Find where the given text appears and provide that cell's center as (X, Y) coordinate. 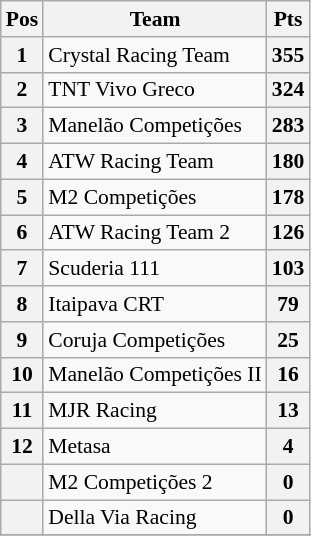
TNT Vivo Greco (155, 90)
103 (288, 269)
5 (22, 197)
Itaipava CRT (155, 304)
Pos (22, 19)
79 (288, 304)
8 (22, 304)
MJR Racing (155, 411)
3 (22, 126)
1 (22, 55)
Team (155, 19)
2 (22, 90)
ATW Racing Team (155, 162)
Manelão Competições (155, 126)
9 (22, 340)
Manelão Competições II (155, 375)
Della Via Racing (155, 518)
M2 Competições (155, 197)
Metasa (155, 447)
M2 Competições 2 (155, 482)
12 (22, 447)
180 (288, 162)
7 (22, 269)
25 (288, 340)
13 (288, 411)
ATW Racing Team 2 (155, 233)
Pts (288, 19)
283 (288, 126)
178 (288, 197)
355 (288, 55)
16 (288, 375)
Scuderia 111 (155, 269)
10 (22, 375)
Crystal Racing Team (155, 55)
11 (22, 411)
Coruja Competições (155, 340)
126 (288, 233)
6 (22, 233)
324 (288, 90)
